Identify which cell holds the provided text, then report its [X, Y] central coordinate. 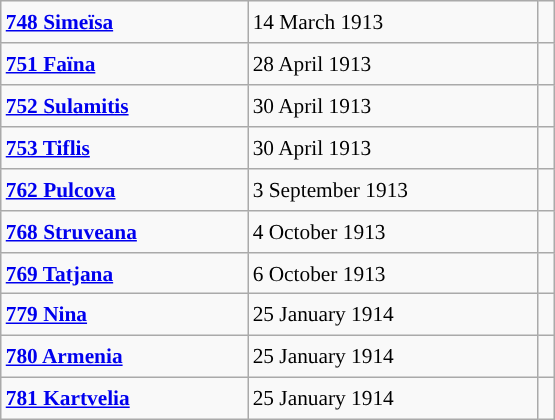
768 Struveana [124, 231]
779 Nina [124, 315]
28 April 1913 [392, 64]
3 September 1913 [392, 189]
748 Simeïsa [124, 22]
751 Faïna [124, 64]
762 Pulcova [124, 189]
753 Tiflis [124, 148]
4 October 1913 [392, 231]
780 Armenia [124, 357]
769 Tatjana [124, 273]
14 March 1913 [392, 22]
781 Kartvelia [124, 399]
6 October 1913 [392, 273]
752 Sulamitis [124, 106]
